Provide the (X, Y) coordinate of the cell's center where the given text is located.  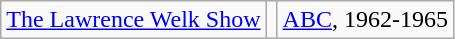
ABC, 1962-1965 (365, 20)
The Lawrence Welk Show (134, 20)
